Find where the given text appears and provide that cell's center as [x, y] coordinate. 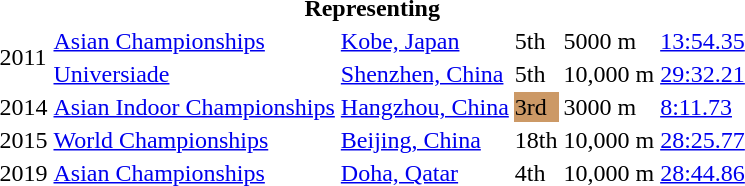
Beijing, China [424, 140]
World Championships [194, 140]
Universiade [194, 74]
18th [536, 140]
5000 m [609, 41]
3000 m [609, 107]
Shenzhen, China [424, 74]
Asian Indoor Championships [194, 107]
Hangzhou, China [424, 107]
Kobe, Japan [424, 41]
3rd [536, 107]
Asian Championships [194, 41]
